Identify which cell holds the provided text, then report its [x, y] central coordinate. 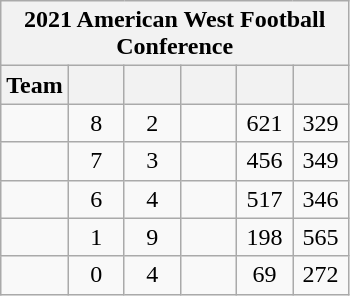
6 [96, 199]
329 [321, 123]
Team [35, 85]
7 [96, 161]
349 [321, 161]
272 [321, 275]
621 [264, 123]
2021 American West Football Conference [175, 34]
2 [152, 123]
9 [152, 237]
565 [321, 237]
346 [321, 199]
198 [264, 237]
69 [264, 275]
3 [152, 161]
8 [96, 123]
0 [96, 275]
517 [264, 199]
1 [96, 237]
456 [264, 161]
